Scan for the cell matching the given text and deliver its (X, Y) coordinate at center. 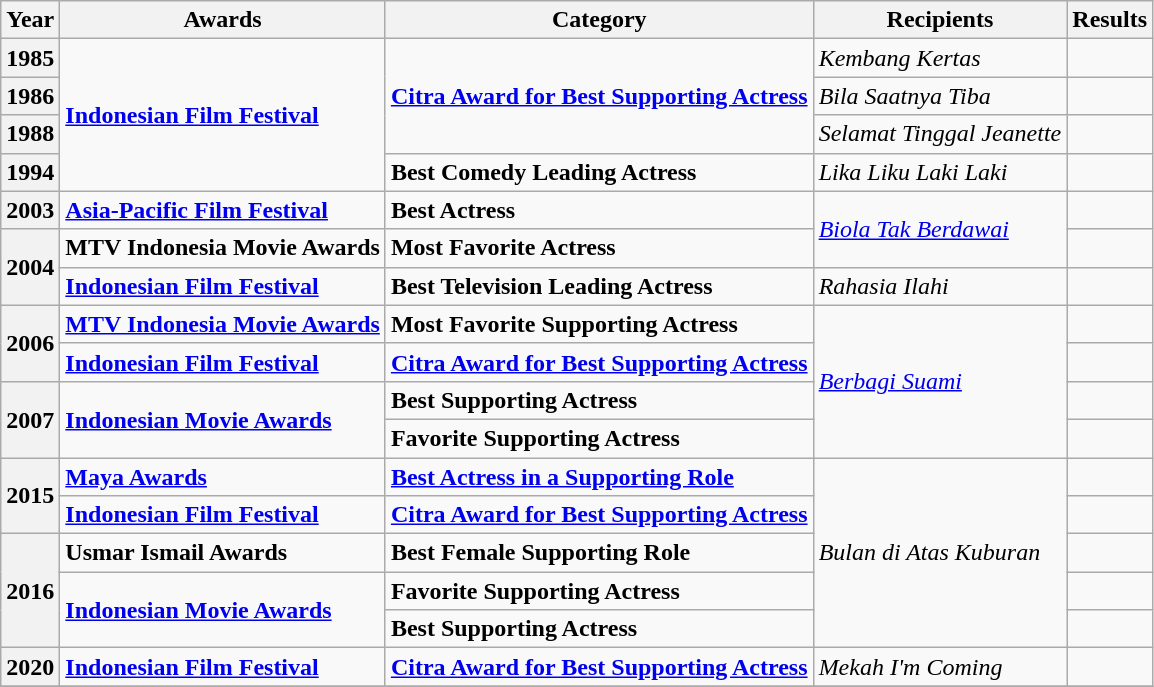
Berbagi Suami (940, 381)
1994 (30, 172)
Biola Tak Berdawai (940, 229)
Mekah I'm Coming (940, 667)
2007 (30, 419)
2006 (30, 343)
Results (1110, 20)
1986 (30, 96)
Selamat Tinggal Jeanette (940, 134)
Most Favorite Actress (599, 248)
Best Comedy Leading Actress (599, 172)
2004 (30, 267)
Usmar Ismail Awards (223, 553)
2016 (30, 591)
Year (30, 20)
Asia-Pacific Film Festival (223, 210)
1988 (30, 134)
Bulan di Atas Kuburan (940, 553)
Recipients (940, 20)
Maya Awards (223, 477)
Rahasia Ilahi (940, 286)
2003 (30, 210)
Most Favorite Supporting Actress (599, 324)
Best Television Leading Actress (599, 286)
1985 (30, 58)
Best Actress (599, 210)
2015 (30, 496)
Best Female Supporting Role (599, 553)
Awards (223, 20)
Bila Saatnya Tiba (940, 96)
Best Actress in a Supporting Role (599, 477)
Kembang Kertas (940, 58)
2020 (30, 667)
Category (599, 20)
Lika Liku Laki Laki (940, 172)
